Return [X, Y] of the center of cell containing provided text 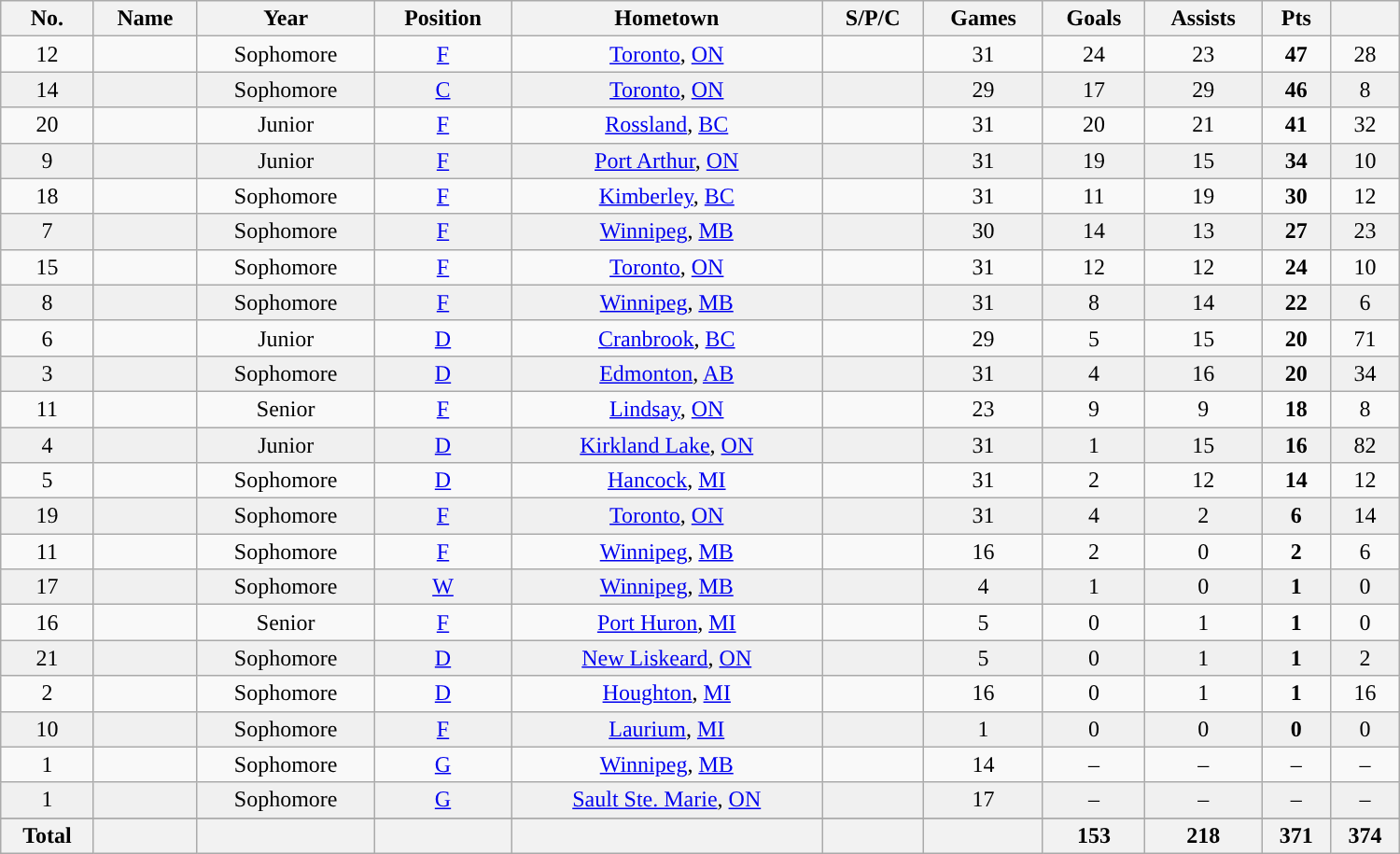
13 [1203, 231]
Position [442, 19]
Rossland, BC [666, 125]
Hometown [666, 19]
71 [1365, 338]
Total [47, 835]
Hancock, MI [666, 481]
Games [984, 19]
47 [1296, 54]
Port Arthur, ON [666, 161]
Name [146, 19]
7 [47, 231]
22 [1296, 302]
Pts [1296, 19]
Goals [1094, 19]
32 [1365, 125]
No. [47, 19]
Assists [1203, 19]
New Liskeard, ON [666, 658]
3 [47, 373]
82 [1365, 445]
Houghton, MI [666, 693]
218 [1203, 835]
Port Huron, MI [666, 623]
Cranbrook, BC [666, 338]
Edmonton, AB [666, 373]
27 [1296, 231]
Kimberley, BC [666, 196]
Laurium, MI [666, 729]
153 [1094, 835]
Lindsay, ON [666, 409]
Year [286, 19]
Kirkland Lake, ON [666, 445]
W [442, 587]
371 [1296, 835]
28 [1365, 54]
374 [1365, 835]
S/P/C [874, 19]
Sault Ste. Marie, ON [666, 800]
41 [1296, 125]
46 [1296, 90]
C [442, 90]
